Return [x, y] of the center of cell containing provided text 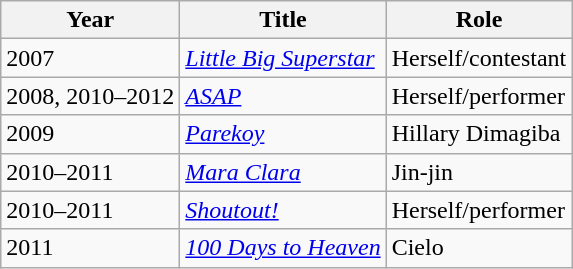
ASAP [283, 96]
Parekoy [283, 134]
Mara Clara [283, 172]
Cielo [479, 248]
Shoutout! [283, 210]
2008, 2010–2012 [90, 96]
Jin-jin [479, 172]
Role [479, 20]
2007 [90, 58]
2011 [90, 248]
Hillary Dimagiba [479, 134]
Title [283, 20]
100 Days to Heaven [283, 248]
Year [90, 20]
2009 [90, 134]
Herself/contestant [479, 58]
Little Big Superstar [283, 58]
